Locate the cell with the specified text and output its [x, y] center coordinate. 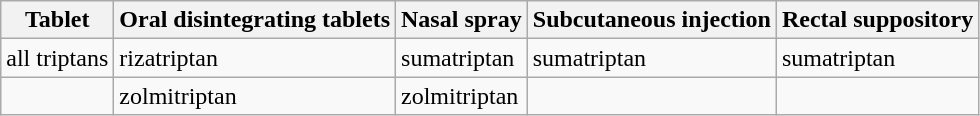
Rectal suppository [877, 20]
Oral disintegrating tablets [255, 20]
all triptans [58, 58]
Subcutaneous injection [652, 20]
Nasal spray [462, 20]
Tablet [58, 20]
rizatriptan [255, 58]
